Identify which cell holds the provided text, then report its [x, y] central coordinate. 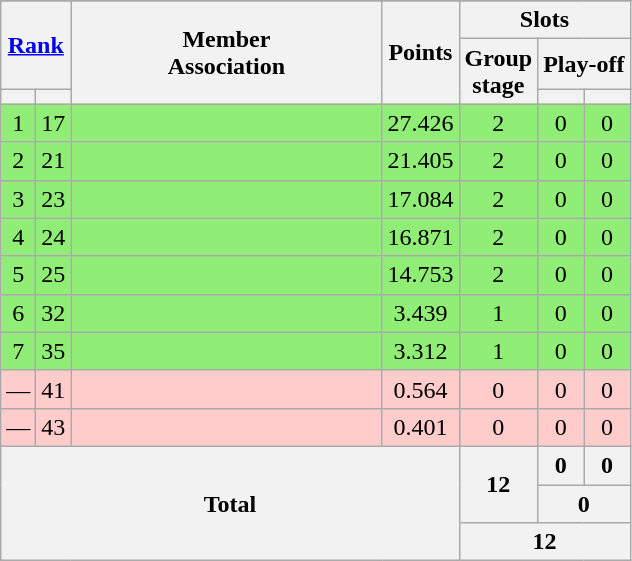
23 [54, 199]
MemberAssociation [226, 52]
6 [18, 313]
21 [54, 161]
4 [18, 237]
3.439 [420, 313]
43 [54, 427]
27.426 [420, 123]
41 [54, 389]
Play-off [584, 64]
24 [54, 237]
Groupstage [498, 72]
16.871 [420, 237]
25 [54, 275]
14.753 [420, 275]
3 [18, 199]
35 [54, 351]
Total [230, 503]
0.564 [420, 389]
7 [18, 351]
21.405 [420, 161]
Rank [36, 45]
0.401 [420, 427]
Slots [544, 20]
3.312 [420, 351]
17 [54, 123]
32 [54, 313]
Points [420, 52]
5 [18, 275]
17.084 [420, 199]
